Find where the given text appears and provide that cell's center as [X, Y] coordinate. 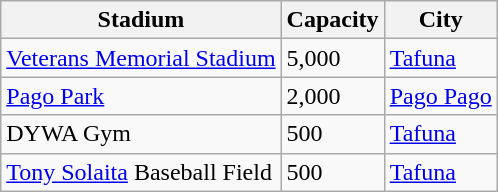
City [440, 20]
Tony Solaita Baseball Field [141, 172]
Pago Pago [440, 96]
2,000 [332, 96]
Stadium [141, 20]
Pago Park [141, 96]
Capacity [332, 20]
DYWA Gym [141, 134]
5,000 [332, 58]
Veterans Memorial Stadium [141, 58]
